Capture the cell that displays the provided text and extract its [x, y] central coordinate. 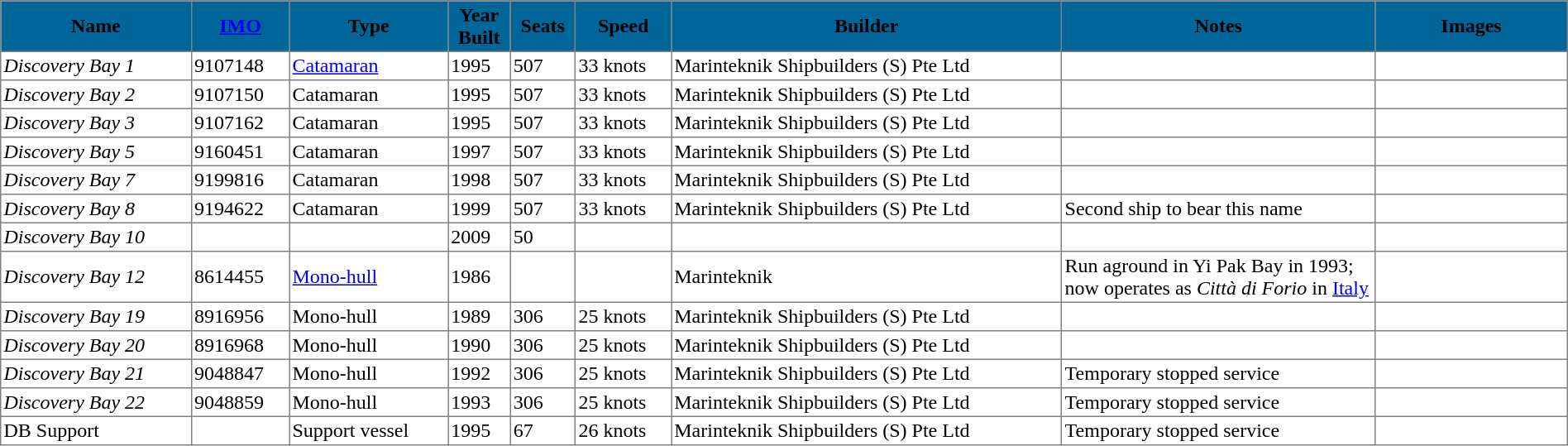
9194622 [240, 209]
1998 [480, 180]
Marinteknik [867, 277]
Second ship to bear this name [1219, 209]
Discovery Bay 21 [96, 373]
Discovery Bay 19 [96, 316]
Discovery Bay 5 [96, 151]
9107150 [240, 94]
Images [1471, 26]
Discovery Bay 10 [96, 237]
2009 [480, 237]
Support vessel [369, 430]
8614455 [240, 277]
Run aground in Yi Pak Bay in 1993; now operates as Città di Forio in Italy [1219, 277]
Year Built [480, 26]
1986 [480, 277]
Type [369, 26]
9199816 [240, 180]
Seats [543, 26]
8916968 [240, 345]
Name [96, 26]
Discovery Bay 20 [96, 345]
Discovery Bay 8 [96, 209]
Discovery Bay 3 [96, 122]
Notes [1219, 26]
Discovery Bay 7 [96, 180]
Discovery Bay 2 [96, 94]
1997 [480, 151]
9048859 [240, 402]
Builder [867, 26]
26 knots [624, 430]
Discovery Bay 12 [96, 277]
1990 [480, 345]
9048847 [240, 373]
1989 [480, 316]
Discovery Bay 1 [96, 65]
9107162 [240, 122]
50 [543, 237]
1993 [480, 402]
Speed [624, 26]
Discovery Bay 22 [96, 402]
9107148 [240, 65]
9160451 [240, 151]
67 [543, 430]
IMO [240, 26]
DB Support [96, 430]
1992 [480, 373]
1999 [480, 209]
8916956 [240, 316]
